Output the [X, Y] coordinate of the center of the cell containing the given text.  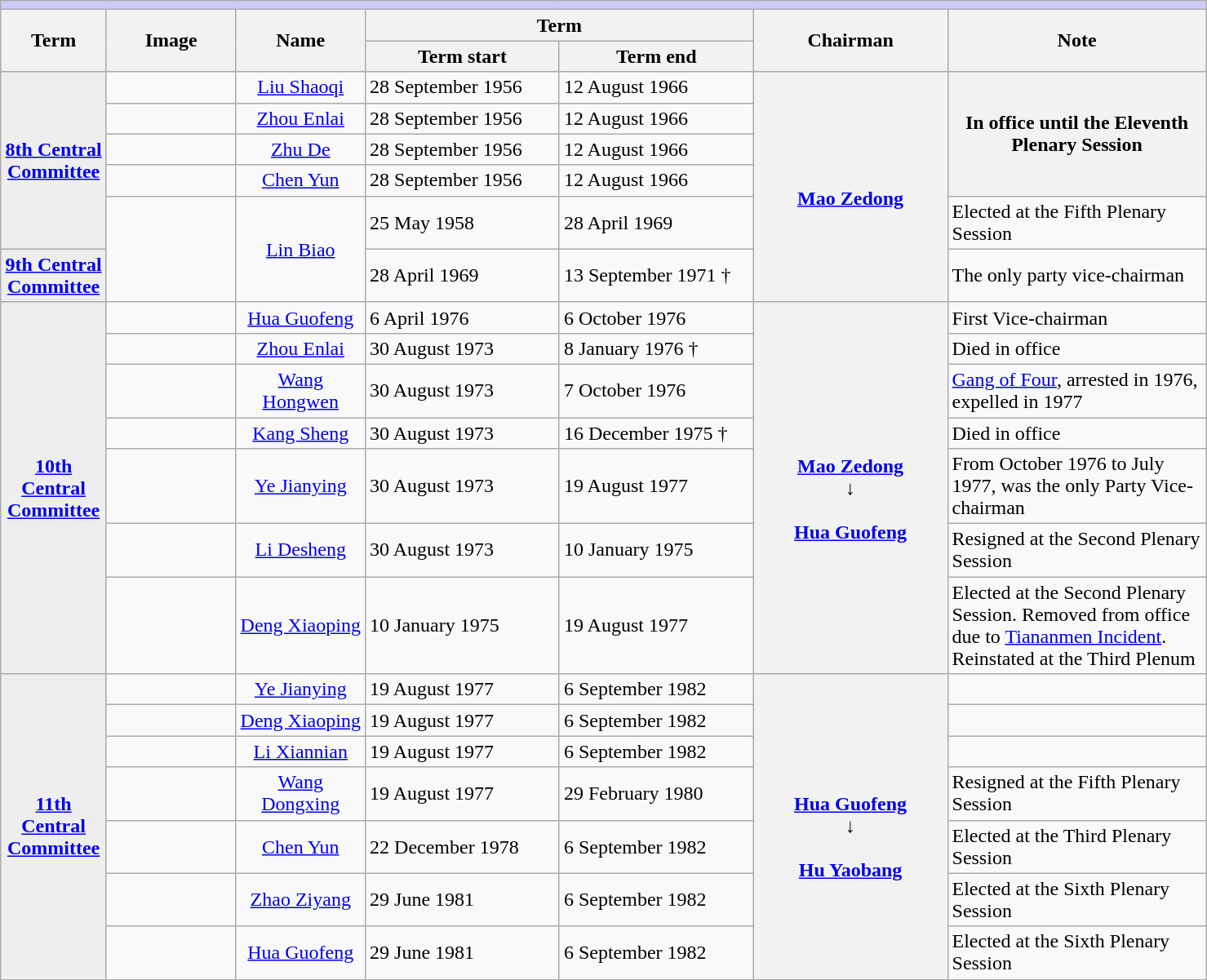
10th Central Committee [54, 488]
Hua Guofeng↓Hu Yaobang [850, 827]
8th Central Committee [54, 160]
Gang of Four, arrested in 1976, expelled in 1977 [1077, 390]
Zhu De [300, 149]
Mao Zedong↓Hua Guofeng [850, 488]
25 May 1958 [463, 222]
Zhao Ziyang [300, 899]
9th Central Committee [54, 276]
Mao Zedong [850, 187]
The only party vice-chairman [1077, 276]
Liu Shaoqi [300, 87]
In office until the Eleventh Plenary Session [1077, 134]
Image [171, 41]
8 January 1976 † [656, 348]
Wang Dongxing [300, 793]
Note [1077, 41]
Chairman [850, 41]
22 December 1978 [463, 847]
First Vice-chairman [1077, 317]
Wang Hongwen [300, 390]
Resigned at the Second Plenary Session [1077, 550]
11th Central Committee [54, 827]
Kang Sheng [300, 433]
Elected at the Fifth Plenary Session [1077, 222]
13 September 1971 † [656, 276]
Li Xiannian [300, 752]
Elected at the Third Plenary Session [1077, 847]
6 April 1976 [463, 317]
Term start [463, 56]
Term end [656, 56]
16 December 1975 † [656, 433]
From October 1976 to July 1977, was the only Party Vice-chairman [1077, 486]
Resigned at the Fifth Plenary Session [1077, 793]
Li Desheng [300, 550]
7 October 1976 [656, 390]
Elected at the Second Plenary Session. Removed from office due to Tiananmen Incident. Reinstated at the Third Plenum [1077, 625]
Name [300, 41]
29 February 1980 [656, 793]
6 October 1976 [656, 317]
Lin Biao [300, 249]
